Scan for the cell matching the given text and deliver its (X, Y) coordinate at center. 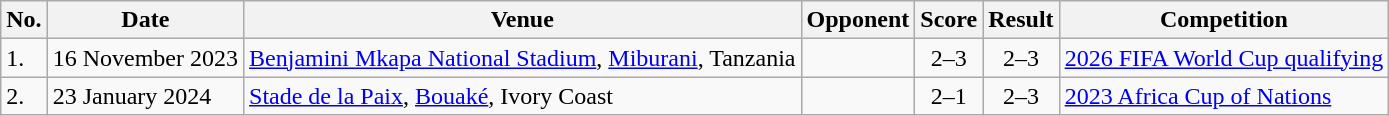
Score (949, 20)
Benjamini Mkapa National Stadium, Miburani, Tanzania (522, 58)
Competition (1224, 20)
16 November 2023 (145, 58)
No. (24, 20)
Date (145, 20)
1. (24, 58)
Result (1021, 20)
Opponent (858, 20)
Venue (522, 20)
23 January 2024 (145, 96)
Stade de la Paix, Bouaké, Ivory Coast (522, 96)
2023 Africa Cup of Nations (1224, 96)
2–1 (949, 96)
2. (24, 96)
2026 FIFA World Cup qualifying (1224, 58)
